For the text-containing cell, return its midpoint in [X, Y] coordinate format. 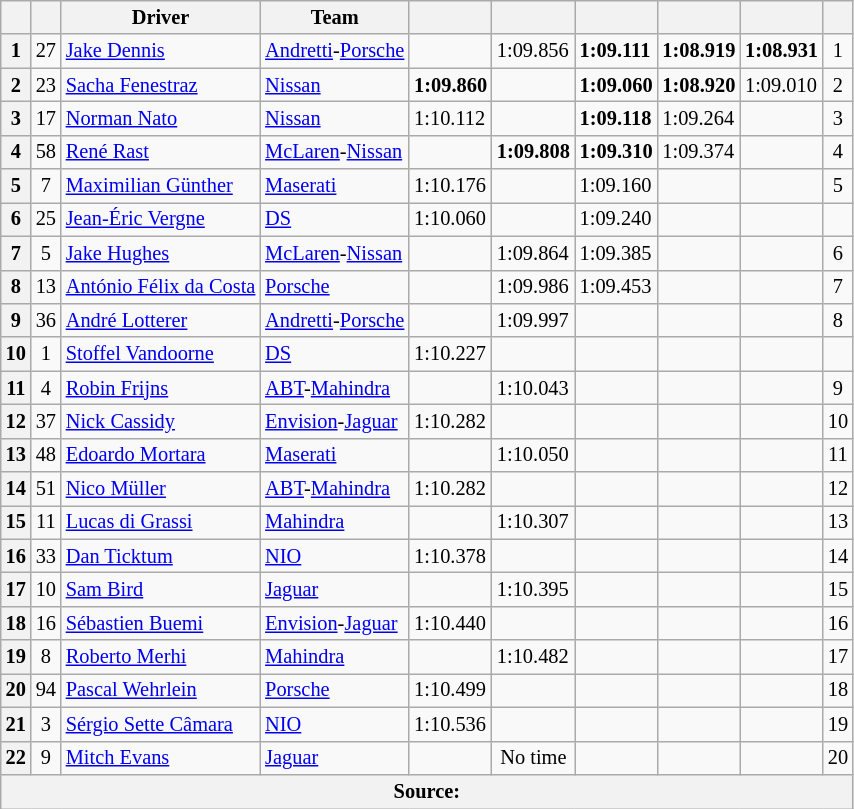
1:09.118 [616, 118]
1:09.808 [534, 152]
Dan Ticktum [160, 556]
1:09.374 [698, 152]
1:10.395 [534, 589]
33 [46, 556]
1:09.986 [534, 287]
1:10.307 [534, 522]
Pascal Wehrlein [160, 690]
1:09.860 [450, 85]
André Lotterer [160, 320]
Jean-Éric Vergne [160, 219]
1:10.499 [450, 690]
Sam Bird [160, 589]
1:09.160 [616, 186]
Stoffel Vandoorne [160, 354]
1:09.060 [616, 85]
Lucas di Grassi [160, 522]
Edoardo Mortara [160, 455]
Sacha Fenestraz [160, 85]
25 [46, 219]
1:09.010 [782, 85]
1:10.227 [450, 354]
1:09.453 [616, 287]
23 [46, 85]
1:09.864 [534, 253]
Sébastien Buemi [160, 623]
1:09.111 [616, 51]
1:08.920 [698, 85]
1:08.919 [698, 51]
No time [534, 758]
21 [16, 724]
1:10.060 [450, 219]
1:09.240 [616, 219]
1:09.310 [616, 152]
Source: [427, 791]
1:09.856 [534, 51]
Team [334, 17]
Norman Nato [160, 118]
1:09.385 [616, 253]
Jake Dennis [160, 51]
Nick Cassidy [160, 421]
1:10.440 [450, 623]
Maximilian Günther [160, 186]
1:10.482 [534, 657]
Roberto Merhi [160, 657]
1:10.050 [534, 455]
1:08.931 [782, 51]
Robin Frijns [160, 388]
36 [46, 320]
22 [16, 758]
1:10.378 [450, 556]
37 [46, 421]
Sérgio Sette Câmara [160, 724]
1:09.997 [534, 320]
1:10.176 [450, 186]
51 [46, 489]
1:10.536 [450, 724]
94 [46, 690]
Jake Hughes [160, 253]
1:10.043 [534, 388]
48 [46, 455]
1:09.264 [698, 118]
Driver [160, 17]
António Félix da Costa [160, 287]
58 [46, 152]
27 [46, 51]
1:10.112 [450, 118]
René Rast [160, 152]
Mitch Evans [160, 758]
Nico Müller [160, 489]
